Scan for the cell matching the given text and deliver its (X, Y) coordinate at center. 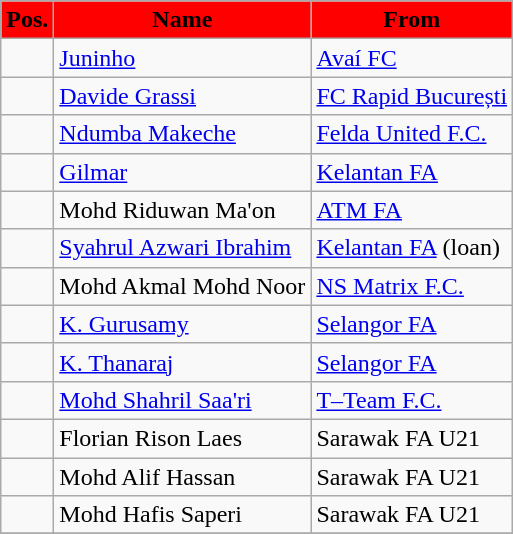
Florian Rison Laes (182, 438)
Avaí FC (412, 58)
Juninho (182, 58)
Mohd Shahril Saa'ri (182, 400)
Davide Grassi (182, 96)
Syahrul Azwari Ibrahim (182, 248)
Name (182, 20)
Mohd Riduwan Ma'on (182, 210)
NS Matrix F.C. (412, 286)
Felda United F.C. (412, 134)
ATM FA (412, 210)
From (412, 20)
Mohd Alif Hassan (182, 477)
K. Thanaraj (182, 362)
Ndumba Makeche (182, 134)
T–Team F.C. (412, 400)
K. Gurusamy (182, 324)
Pos. (28, 20)
Kelantan FA (loan) (412, 248)
Mohd Hafis Saperi (182, 515)
Mohd Akmal Mohd Noor (182, 286)
Gilmar (182, 172)
FC Rapid București (412, 96)
Kelantan FA (412, 172)
